Scan for the cell matching the given text and deliver its (X, Y) coordinate at center. 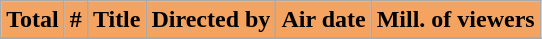
Directed by (211, 20)
# (76, 20)
Mill. of viewers (456, 20)
Total (33, 20)
Air date (324, 20)
Title (116, 20)
